Locate the cell with the specified text and output its [x, y] center coordinate. 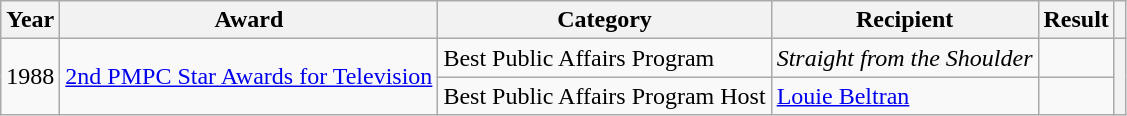
Year [30, 20]
Best Public Affairs Program [604, 58]
Award [249, 20]
Result [1076, 20]
Best Public Affairs Program Host [604, 96]
1988 [30, 77]
2nd PMPC Star Awards for Television [249, 77]
Straight from the Shoulder [904, 58]
Category [604, 20]
Louie Beltran [904, 96]
Recipient [904, 20]
